Detect which cell encompasses the target text, then output its [x, y] center coordinate. 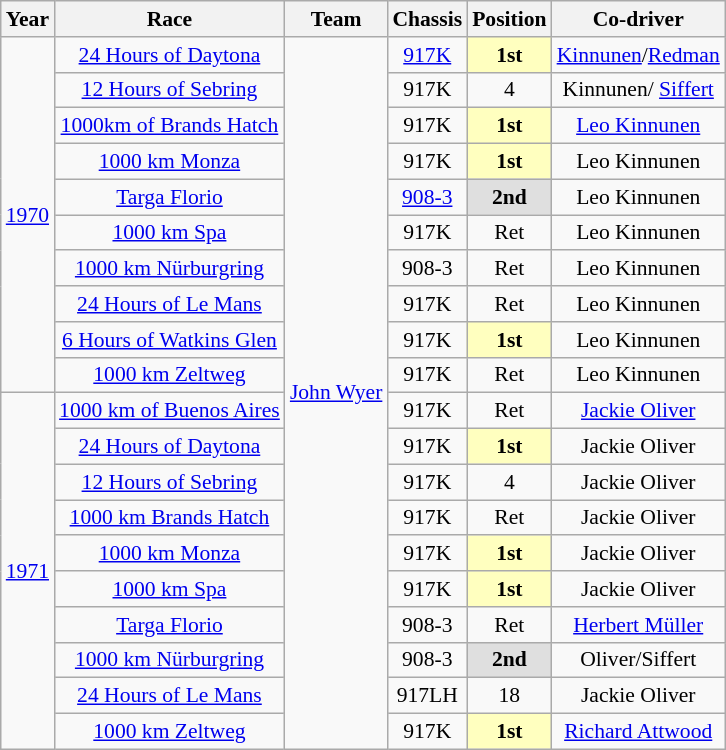
1000km of Brands Hatch [170, 126]
917LH [427, 696]
Herbert Müller [638, 625]
John Wyer [336, 393]
Co-driver [638, 19]
Team [336, 19]
Year [28, 19]
18 [509, 696]
Position [509, 19]
1970 [28, 215]
Race [170, 19]
Oliver/Siffert [638, 660]
1971 [28, 571]
1000 km of Buenos Aires [170, 411]
1000 km Brands Hatch [170, 518]
Kinnunen/Redman [638, 55]
Richard Attwood [638, 732]
Kinnunen/ Siffert [638, 90]
Chassis [427, 19]
6 Hours of Watkins Glen [170, 340]
